Search for the cell housing the specified text and yield its [X, Y] center coordinate. 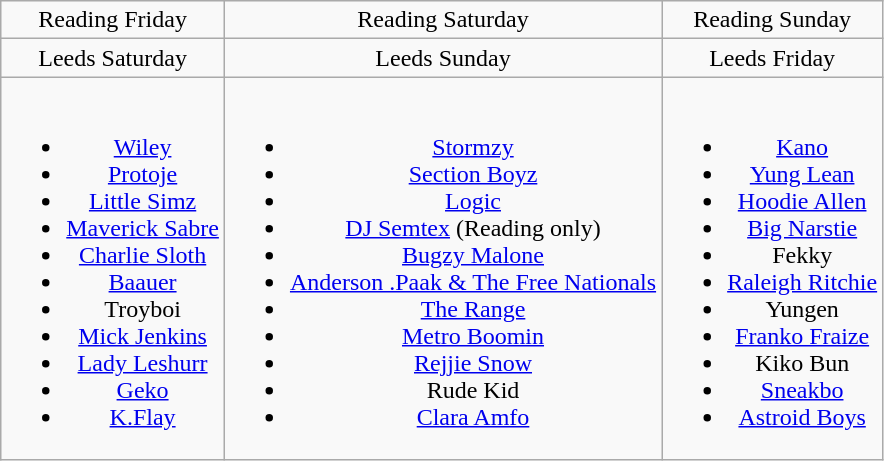
Leeds Saturday [113, 58]
Reading Saturday [442, 20]
Reading Sunday [772, 20]
Reading Friday [113, 20]
WileyProtojeLittle SimzMaverick SabreCharlie SlothBaauerTroyboiMick JenkinsLady LeshurrGekoK.Flay [113, 268]
Leeds Sunday [442, 58]
StormzySection BoyzLogicDJ Semtex (Reading only)Bugzy MaloneAnderson .Paak & The Free NationalsThe RangeMetro BoominRejjie SnowRude KidClara Amfo [442, 268]
KanoYung LeanHoodie AllenBig NarstieFekkyRaleigh RitchieYungenFranko FraizeKiko BunSneakboAstroid Boys [772, 268]
Leeds Friday [772, 58]
